Identify which cell holds the provided text, then report its (x, y) central coordinate. 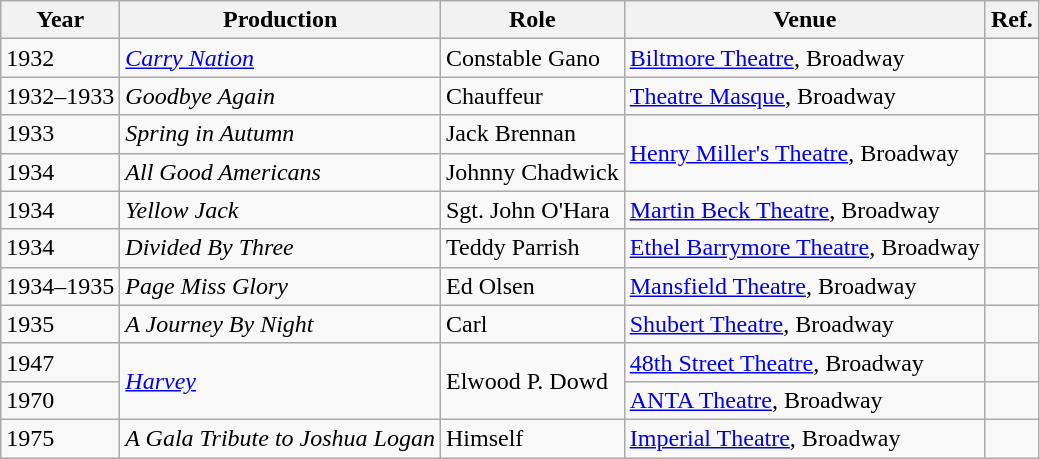
1934–1935 (60, 286)
A Journey By Night (280, 324)
Martin Beck Theatre, Broadway (804, 210)
1970 (60, 400)
Goodbye Again (280, 96)
Imperial Theatre, Broadway (804, 438)
Constable Gano (532, 58)
Mansfield Theatre, Broadway (804, 286)
ANTA Theatre, Broadway (804, 400)
Teddy Parrish (532, 248)
Yellow Jack (280, 210)
Venue (804, 20)
1975 (60, 438)
Shubert Theatre, Broadway (804, 324)
1932–1933 (60, 96)
1933 (60, 134)
Jack Brennan (532, 134)
Ethel Barrymore Theatre, Broadway (804, 248)
Theatre Masque, Broadway (804, 96)
Year (60, 20)
1935 (60, 324)
Henry Miller's Theatre, Broadway (804, 153)
All Good Americans (280, 172)
Himself (532, 438)
Elwood P. Dowd (532, 381)
48th Street Theatre, Broadway (804, 362)
Sgt. John O'Hara (532, 210)
Johnny Chadwick (532, 172)
Biltmore Theatre, Broadway (804, 58)
Role (532, 20)
Page Miss Glory (280, 286)
Divided By Three (280, 248)
1932 (60, 58)
Spring in Autumn (280, 134)
1947 (60, 362)
Production (280, 20)
Ref. (1012, 20)
Carl (532, 324)
A Gala Tribute to Joshua Logan (280, 438)
Ed Olsen (532, 286)
Chauffeur (532, 96)
Harvey (280, 381)
Carry Nation (280, 58)
